From the cell containing the given text, extract its center point as (X, Y) coordinate. 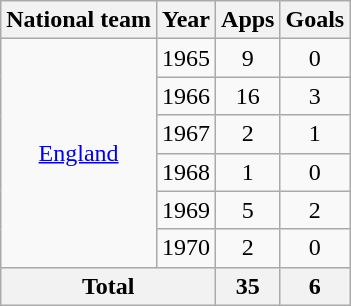
Apps (248, 20)
35 (248, 286)
16 (248, 96)
6 (315, 286)
Year (186, 20)
1965 (186, 58)
England (79, 153)
5 (248, 210)
1968 (186, 172)
Total (108, 286)
Goals (315, 20)
1970 (186, 248)
National team (79, 20)
1966 (186, 96)
3 (315, 96)
1969 (186, 210)
9 (248, 58)
1967 (186, 134)
